Capture the cell that displays the provided text and extract its (x, y) central coordinate. 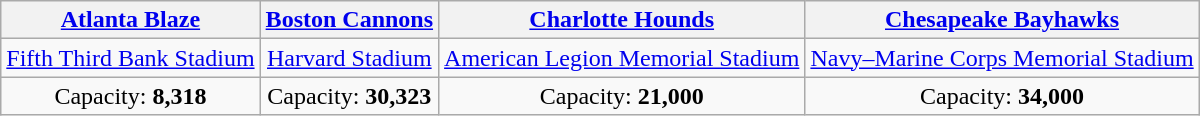
Navy–Marine Corps Memorial Stadium (1002, 58)
Atlanta Blaze (130, 20)
Boston Cannons (349, 20)
Harvard Stadium (349, 58)
Capacity: 21,000 (622, 96)
Chesapeake Bayhawks (1002, 20)
Charlotte Hounds (622, 20)
Capacity: 30,323 (349, 96)
Capacity: 34,000 (1002, 96)
Fifth Third Bank Stadium (130, 58)
Capacity: 8,318 (130, 96)
American Legion Memorial Stadium (622, 58)
